Identify which cell holds the provided text, then report its [x, y] central coordinate. 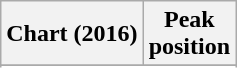
Chart (2016) [72, 34]
Peakposition [189, 34]
